Search for the cell housing the specified text and yield its (X, Y) center coordinate. 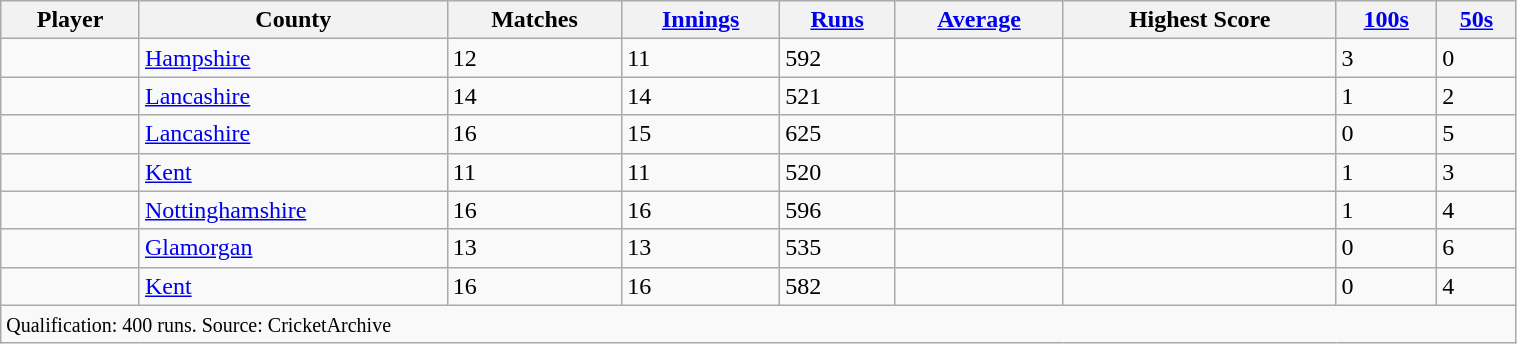
521 (838, 96)
Matches (534, 20)
Player (70, 20)
592 (838, 58)
5 (1476, 134)
582 (838, 286)
12 (534, 58)
596 (838, 210)
Hampshire (293, 58)
Runs (838, 20)
Innings (701, 20)
15 (701, 134)
520 (838, 172)
535 (838, 248)
Highest Score (1199, 20)
Average (980, 20)
100s (1386, 20)
Glamorgan (293, 248)
625 (838, 134)
2 (1476, 96)
Qualification: 400 runs. Source: CricketArchive (758, 324)
County (293, 20)
6 (1476, 248)
Nottinghamshire (293, 210)
50s (1476, 20)
